Pinpoint the cell where the given text exists, returning its (X, Y) midpoint coordinate. 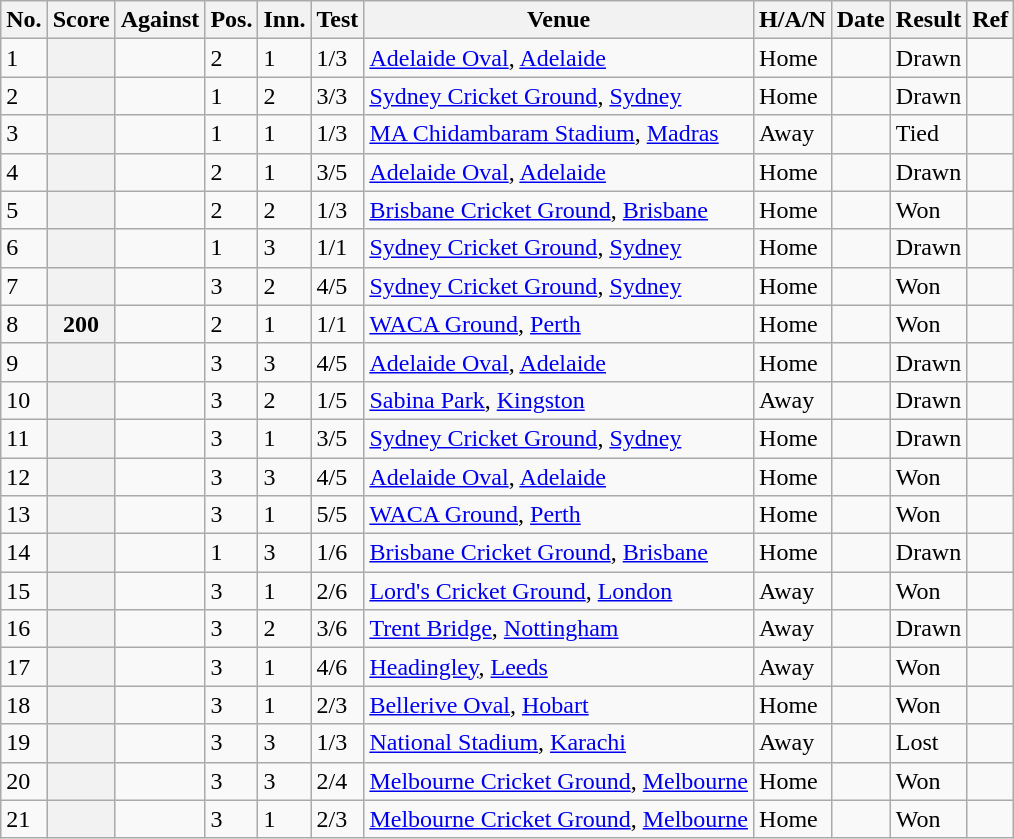
15 (24, 591)
7 (24, 286)
Score (81, 20)
Lost (928, 743)
4 (24, 172)
Headingley, Leeds (559, 667)
Pos. (232, 20)
11 (24, 438)
Result (928, 20)
20 (24, 781)
14 (24, 553)
17 (24, 667)
Tied (928, 134)
9 (24, 362)
5/5 (338, 515)
Trent Bridge, Nottingham (559, 629)
Sabina Park, Kingston (559, 400)
1/5 (338, 400)
200 (81, 324)
4/6 (338, 667)
Date (860, 20)
No. (24, 20)
3/6 (338, 629)
8 (24, 324)
MA Chidambaram Stadium, Madras (559, 134)
12 (24, 477)
3/3 (338, 96)
6 (24, 248)
Test (338, 20)
10 (24, 400)
Venue (559, 20)
Against (160, 20)
13 (24, 515)
Inn. (284, 20)
21 (24, 819)
2/6 (338, 591)
2/4 (338, 781)
National Stadium, Karachi (559, 743)
5 (24, 210)
Bellerive Oval, Hobart (559, 705)
19 (24, 743)
16 (24, 629)
Lord's Cricket Ground, London (559, 591)
Ref (990, 20)
H/A/N (793, 20)
1/6 (338, 553)
18 (24, 705)
